Locate the cell with the specified text and output its (X, Y) center coordinate. 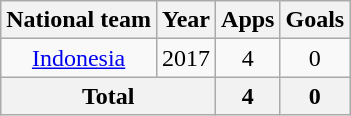
Total (108, 96)
National team (79, 20)
Year (186, 20)
Goals (315, 20)
2017 (186, 58)
Apps (248, 20)
Indonesia (79, 58)
